Locate the cell with the specified text and output its (x, y) center coordinate. 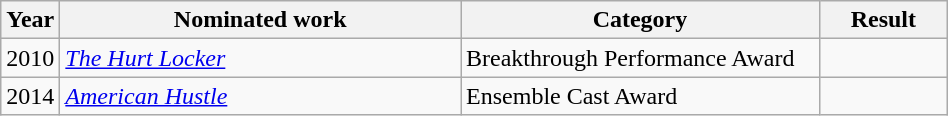
Result (883, 20)
Category (640, 20)
The Hurt Locker (260, 58)
American Hustle (260, 96)
Nominated work (260, 20)
2010 (30, 58)
2014 (30, 96)
Ensemble Cast Award (640, 96)
Year (30, 20)
Breakthrough Performance Award (640, 58)
